For the text-containing cell, return its midpoint in [X, Y] coordinate format. 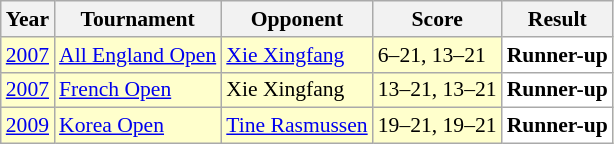
19–21, 19–21 [438, 126]
Year [28, 19]
13–21, 13–21 [438, 90]
Tournament [138, 19]
6–21, 13–21 [438, 55]
All England Open [138, 55]
Score [438, 19]
Tine Rasmussen [296, 126]
Opponent [296, 19]
Result [558, 19]
French Open [138, 90]
2009 [28, 126]
Korea Open [138, 126]
